Return the [x, y] coordinate for the center point of the cell that contains the specified text.  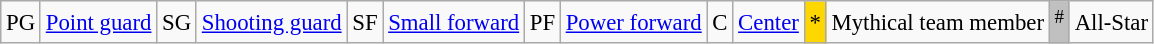
Center [768, 22]
SG [177, 22]
* [815, 22]
SF [365, 22]
PF [542, 22]
Small forward [454, 22]
Power forward [634, 22]
Mythical team member [938, 22]
Point guard [98, 22]
# [1059, 22]
PG [21, 22]
Shooting guard [271, 22]
C [720, 22]
All-Star [1111, 22]
